Identify which cell holds the provided text, then report its [X, Y] central coordinate. 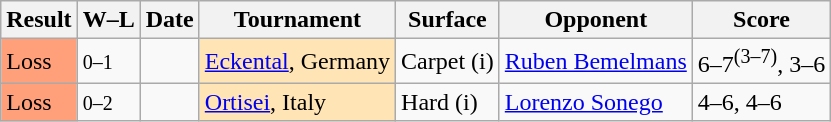
W–L [108, 20]
Opponent [596, 20]
Carpet (i) [448, 62]
4–6, 4–6 [761, 102]
Lorenzo Sonego [596, 102]
0–2 [108, 102]
Surface [448, 20]
Hard (i) [448, 102]
Ruben Bemelmans [596, 62]
Tournament [297, 20]
Result [39, 20]
0–1 [108, 62]
Date [170, 20]
Score [761, 20]
Ortisei, Italy [297, 102]
Eckental, Germany [297, 62]
6–7(3–7), 3–6 [761, 62]
